For the text-containing cell, return its midpoint in [X, Y] coordinate format. 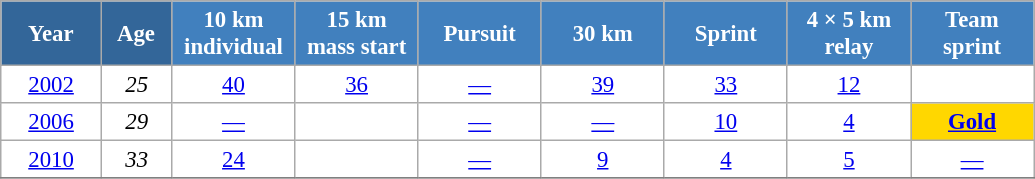
29 [136, 122]
Team sprint [972, 34]
10 [726, 122]
2010 [52, 160]
15 km mass start [356, 34]
Age [136, 34]
30 km [602, 34]
2002 [52, 85]
10 km individual [234, 34]
36 [356, 85]
Pursuit [480, 34]
39 [602, 85]
12 [848, 85]
2006 [52, 122]
Sprint [726, 34]
Gold [972, 122]
9 [602, 160]
25 [136, 85]
24 [234, 160]
Year [52, 34]
4 × 5 km relay [848, 34]
40 [234, 85]
5 [848, 160]
